Provide the [x, y] coordinate of the cell's center where the given text is located.  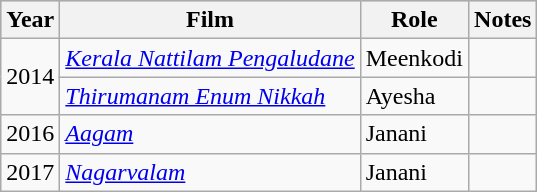
Ayesha [414, 96]
2016 [30, 134]
Aagam [210, 134]
Meenkodi [414, 58]
Year [30, 20]
Film [210, 20]
Role [414, 20]
Notes [503, 20]
Kerala Nattilam Pengaludane [210, 58]
2014 [30, 77]
Nagarvalam [210, 172]
Thirumanam Enum Nikkah [210, 96]
2017 [30, 172]
